Return (X, Y) of the center of cell containing provided text 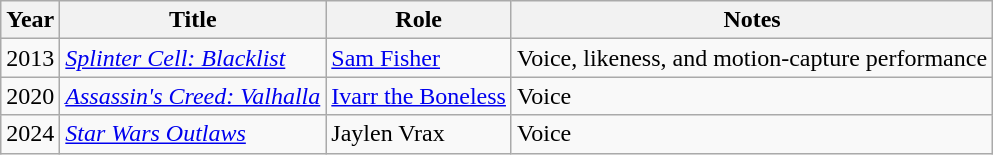
Notes (752, 20)
2013 (30, 58)
Voice, likeness, and motion-capture performance (752, 58)
Star Wars Outlaws (193, 134)
2020 (30, 96)
Title (193, 20)
Year (30, 20)
2024 (30, 134)
Jaylen Vrax (419, 134)
Assassin's Creed: Valhalla (193, 96)
Ivarr the Boneless (419, 96)
Sam Fisher (419, 58)
Splinter Cell: Blacklist (193, 58)
Role (419, 20)
